Return (X, Y) of the center of cell containing provided text 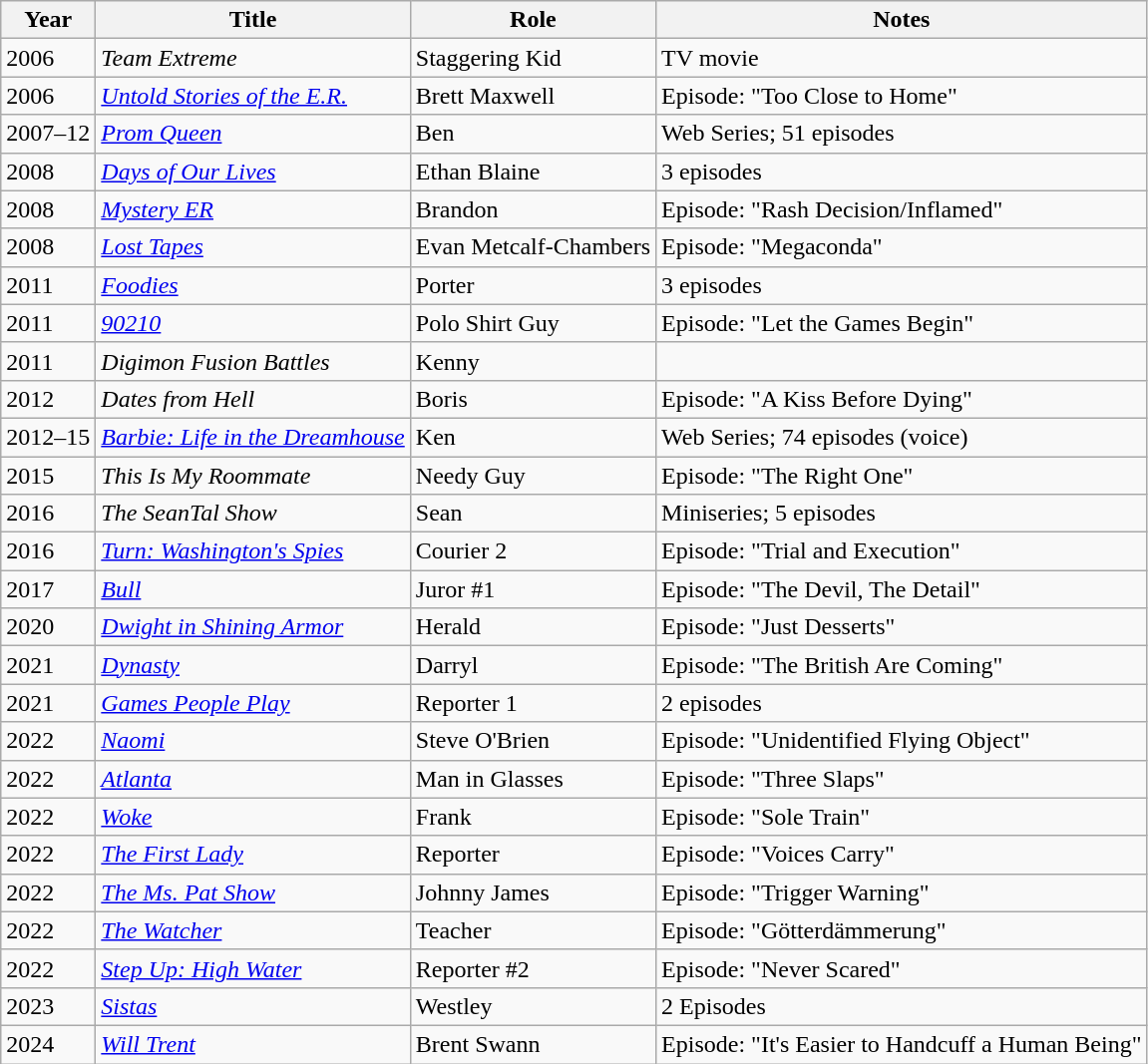
Frank (533, 817)
Brett Maxwell (533, 96)
Role (533, 20)
Episode: "Voices Carry" (902, 855)
2 episodes (902, 703)
Courier 2 (533, 551)
Reporter (533, 855)
Mystery ER (253, 209)
Episode: "Just Desserts" (902, 627)
Boris (533, 399)
TV movie (902, 58)
2015 (48, 476)
Dates from Hell (253, 399)
The SeanTal Show (253, 514)
Episode: "The Devil, The Detail" (902, 589)
Turn: Washington's Spies (253, 551)
Untold Stories of the E.R. (253, 96)
2023 (48, 1006)
Atlanta (253, 779)
Needy Guy (533, 476)
Digimon Fusion Battles (253, 361)
Year (48, 20)
Episode: "Let the Games Begin" (902, 323)
Juror #1 (533, 589)
2007–12 (48, 134)
Evan Metcalf-Chambers (533, 247)
Teacher (533, 930)
2 Episodes (902, 1006)
Episode: "Never Scared" (902, 968)
Westley (533, 1006)
Title (253, 20)
Reporter 1 (533, 703)
Kenny (533, 361)
Dynasty (253, 665)
Episode: "Too Close to Home" (902, 96)
90210 (253, 323)
Herald (533, 627)
Episode: "Trial and Execution" (902, 551)
Episode: "Sole Train" (902, 817)
Team Extreme (253, 58)
Staggering Kid (533, 58)
Ken (533, 437)
Will Trent (253, 1044)
2017 (48, 589)
Web Series; 51 episodes (902, 134)
2020 (48, 627)
Episode: "Götterdämmerung" (902, 930)
Brandon (533, 209)
The Watcher (253, 930)
Episode: "The Right One" (902, 476)
The Ms. Pat Show (253, 892)
Foodies (253, 285)
Darryl (533, 665)
Web Series; 74 episodes (voice) (902, 437)
Johnny James (533, 892)
Miniseries; 5 episodes (902, 514)
Episode: "Unidentified Flying Object" (902, 741)
Reporter #2 (533, 968)
Episode: "Three Slaps" (902, 779)
Lost Tapes (253, 247)
Episode: "Trigger Warning" (902, 892)
Porter (533, 285)
Games People Play (253, 703)
2012 (48, 399)
Barbie: Life in the Dreamhouse (253, 437)
Prom Queen (253, 134)
Dwight in Shining Armor (253, 627)
Polo Shirt Guy (533, 323)
Sistas (253, 1006)
Ethan Blaine (533, 172)
Episode: "It's Easier to Handcuff a Human Being" (902, 1044)
Brent Swann (533, 1044)
Sean (533, 514)
Ben (533, 134)
Step Up: High Water (253, 968)
The First Lady (253, 855)
Episode: "Megaconda" (902, 247)
Episode: "Rash Decision/Inflamed" (902, 209)
Bull (253, 589)
2012–15 (48, 437)
Steve O'Brien (533, 741)
Woke (253, 817)
Days of Our Lives (253, 172)
Notes (902, 20)
Man in Glasses (533, 779)
This Is My Roommate (253, 476)
2024 (48, 1044)
Naomi (253, 741)
Episode: "A Kiss Before Dying" (902, 399)
Episode: "The British Are Coming" (902, 665)
